Locate the cell with the specified text and output its [X, Y] center coordinate. 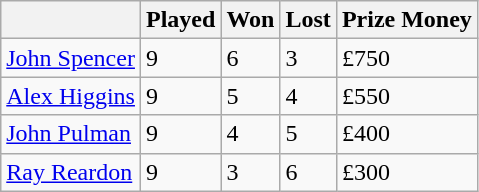
£750 [406, 58]
Won [250, 20]
£550 [406, 96]
John Spencer [71, 58]
Alex Higgins [71, 96]
Prize Money [406, 20]
£400 [406, 134]
£300 [406, 172]
Played [180, 20]
John Pulman [71, 134]
Ray Reardon [71, 172]
Lost [308, 20]
